For the text-containing cell, return its midpoint in [X, Y] coordinate format. 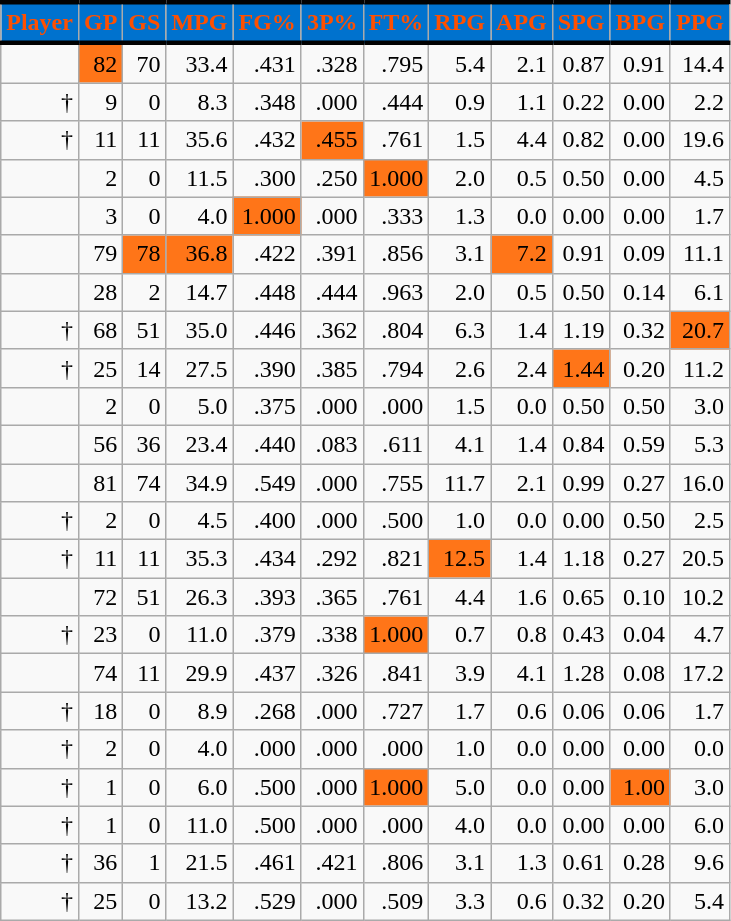
3P% [332, 22]
FT% [396, 22]
35.0 [200, 330]
.385 [332, 368]
14 [144, 368]
2.2 [700, 102]
12.5 [460, 559]
.804 [396, 330]
.440 [267, 444]
14.7 [200, 292]
0.59 [640, 444]
0.14 [640, 292]
34.9 [200, 483]
20.7 [700, 330]
1.18 [581, 559]
.963 [396, 292]
.448 [267, 292]
78 [144, 254]
23 [100, 635]
0.28 [640, 863]
.300 [267, 178]
.333 [396, 216]
21.5 [200, 863]
1.19 [581, 330]
.338 [332, 635]
0.8 [522, 635]
0.43 [581, 635]
3.3 [460, 901]
.727 [396, 711]
.348 [267, 102]
56 [100, 444]
79 [100, 254]
0.99 [581, 483]
.432 [267, 140]
10.2 [700, 597]
0.65 [581, 597]
.431 [267, 63]
.083 [332, 444]
.806 [396, 863]
.421 [332, 863]
1.6 [522, 597]
19.6 [700, 140]
.549 [267, 483]
20.5 [700, 559]
0.84 [581, 444]
1.44 [581, 368]
36.8 [200, 254]
.328 [332, 63]
.856 [396, 254]
0.08 [640, 673]
11.2 [700, 368]
.362 [332, 330]
.391 [332, 254]
Player [40, 22]
81 [100, 483]
.795 [396, 63]
RPG [460, 22]
9.6 [700, 863]
18 [100, 711]
16.0 [700, 483]
0.61 [581, 863]
SPG [581, 22]
6.1 [700, 292]
.821 [396, 559]
2.4 [522, 368]
9 [100, 102]
.268 [267, 711]
0.09 [640, 254]
0.10 [640, 597]
35.6 [200, 140]
68 [100, 330]
.437 [267, 673]
.755 [396, 483]
PPG [700, 22]
33.4 [200, 63]
.455 [332, 140]
2.5 [700, 521]
.292 [332, 559]
.390 [267, 368]
2.6 [460, 368]
.461 [267, 863]
1.00 [640, 787]
.434 [267, 559]
.393 [267, 597]
FG% [267, 22]
1.28 [581, 673]
GS [144, 22]
8.3 [200, 102]
8.9 [200, 711]
0.87 [581, 63]
APG [522, 22]
.509 [396, 901]
23.4 [200, 444]
27.5 [200, 368]
.326 [332, 673]
11.7 [460, 483]
.841 [396, 673]
.446 [267, 330]
35.3 [200, 559]
0.82 [581, 140]
MPG [200, 22]
72 [100, 597]
1.1 [522, 102]
0.9 [460, 102]
.611 [396, 444]
14.4 [700, 63]
4.7 [700, 635]
0.7 [460, 635]
.379 [267, 635]
82 [100, 63]
5.3 [700, 444]
.375 [267, 406]
70 [144, 63]
0.22 [581, 102]
7.2 [522, 254]
29.9 [200, 673]
28 [100, 292]
.422 [267, 254]
6.3 [460, 330]
26.3 [200, 597]
BPG [640, 22]
.400 [267, 521]
11.1 [700, 254]
.794 [396, 368]
11.5 [200, 178]
17.2 [700, 673]
GP [100, 22]
3.9 [460, 673]
.365 [332, 597]
13.2 [200, 901]
.529 [267, 901]
3 [100, 216]
.250 [332, 178]
0.04 [640, 635]
